Capture the cell that displays the provided text and extract its (x, y) central coordinate. 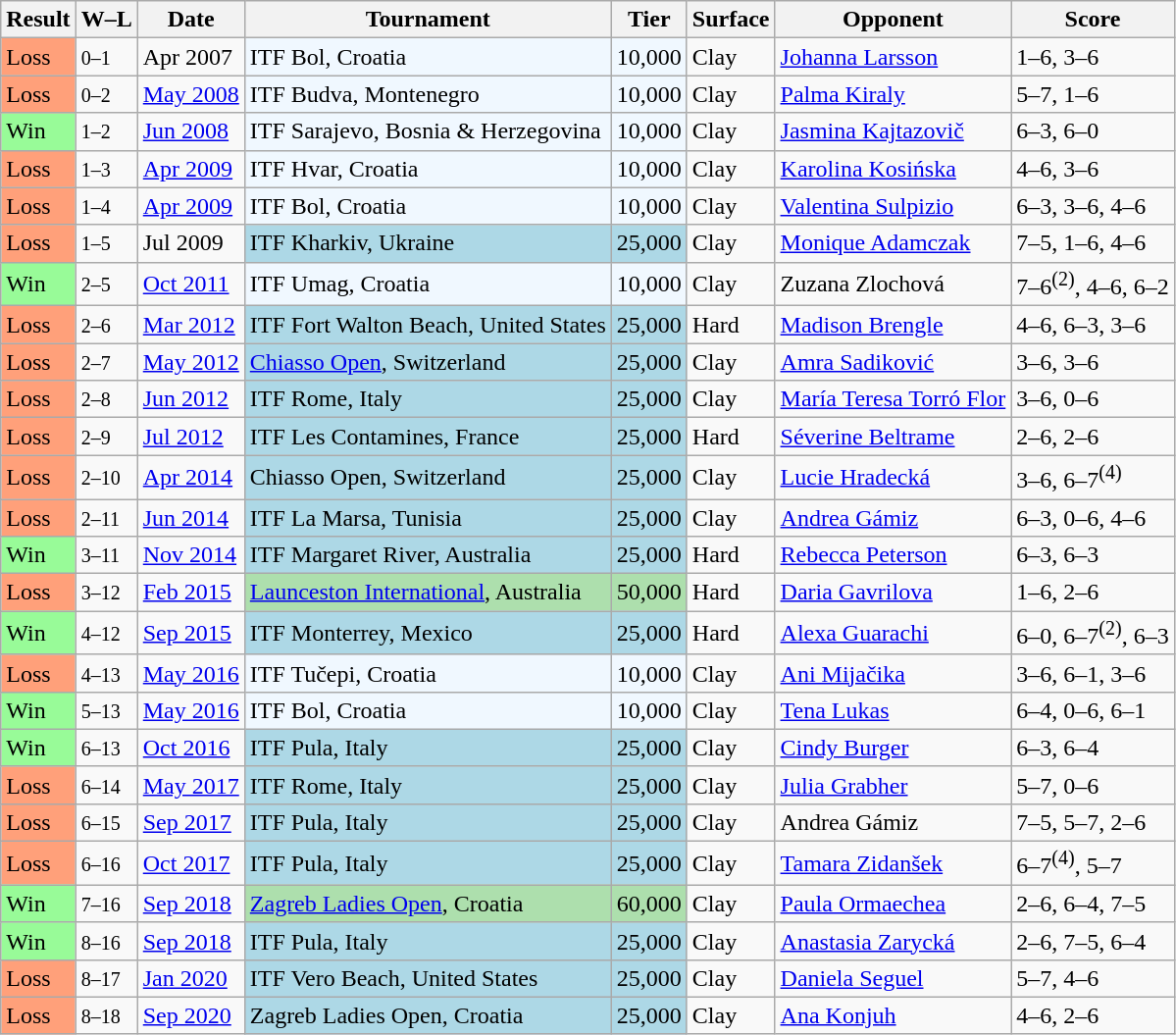
3–6, 6–1, 3–6 (1093, 673)
4–6, 3–6 (1093, 169)
7–6(2), 4–6, 6–2 (1093, 285)
Tier (649, 20)
1–4 (106, 206)
Feb 2015 (190, 593)
Ani Mijačika (893, 673)
1–3 (106, 169)
Séverine Beltrame (893, 437)
6–3, 0–6, 4–6 (1093, 518)
Amra Sadiković (893, 362)
Oct 2011 (190, 285)
María Teresa Torró Flor (893, 399)
ITF Fort Walton Beach, United States (428, 325)
Result (38, 20)
60,000 (649, 904)
8–16 (106, 941)
2–6 (106, 325)
ITF Budva, Montenegro (428, 94)
2–10 (106, 477)
Launceston International, Australia (428, 593)
0–2 (106, 94)
6–3, 6–3 (1093, 555)
3–12 (106, 593)
6–4, 0–6, 6–1 (1093, 710)
4–6, 2–6 (1093, 1015)
Tournament (428, 20)
Johanna Larsson (893, 57)
Tena Lukas (893, 710)
May 2017 (190, 785)
Jan 2020 (190, 978)
2–8 (106, 399)
1–6, 2–6 (1093, 593)
Date (190, 20)
5–7, 4–6 (1093, 978)
Karolina Kosińska (893, 169)
2–9 (106, 437)
8–17 (106, 978)
ITF Les Contamines, France (428, 437)
Jun 2012 (190, 399)
Madison Brengle (893, 325)
2–6, 7–5, 6–4 (1093, 941)
Jasmina Kajtazovič (893, 131)
ITF Umag, Croatia (428, 285)
4–6, 6–3, 3–6 (1093, 325)
3–6, 0–6 (1093, 399)
3–6, 6–7(4) (1093, 477)
7–5, 5–7, 2–6 (1093, 823)
ITF Kharkiv, Ukraine (428, 243)
Nov 2014 (190, 555)
Apr 2014 (190, 477)
Daria Gavrilova (893, 593)
Rebecca Peterson (893, 555)
6–0, 6–7(2), 6–3 (1093, 634)
Cindy Burger (893, 748)
W–L (106, 20)
2–6, 6–4, 7–5 (1093, 904)
1–2 (106, 131)
Oct 2016 (190, 748)
Julia Grabher (893, 785)
ITF Vero Beach, United States (428, 978)
2–5 (106, 285)
ITF Margaret River, Australia (428, 555)
Oct 2017 (190, 863)
Daniela Seguel (893, 978)
Mar 2012 (190, 325)
Apr 2007 (190, 57)
4–12 (106, 634)
2–6, 2–6 (1093, 437)
ITF Sarajevo, Bosnia & Herzegovina (428, 131)
8–18 (106, 1015)
5–7, 1–6 (1093, 94)
Ana Konjuh (893, 1015)
6–13 (106, 748)
Anastasia Zarycká (893, 941)
6–7(4), 5–7 (1093, 863)
Alexa Guarachi (893, 634)
Jul 2012 (190, 437)
Monique Adamczak (893, 243)
Sep 2015 (190, 634)
6–16 (106, 863)
50,000 (649, 593)
2–7 (106, 362)
Score (1093, 20)
5–7, 0–6 (1093, 785)
6–15 (106, 823)
6–3, 3–6, 4–6 (1093, 206)
Paula Ormaechea (893, 904)
Surface (731, 20)
ITF Monterrey, Mexico (428, 634)
Palma Kiraly (893, 94)
0–1 (106, 57)
Jun 2008 (190, 131)
Opponent (893, 20)
May 2012 (190, 362)
Tamara Zidanšek (893, 863)
3–6, 3–6 (1093, 362)
7–5, 1–6, 4–6 (1093, 243)
5–13 (106, 710)
May 2008 (190, 94)
ITF Hvar, Croatia (428, 169)
Jul 2009 (190, 243)
Sep 2017 (190, 823)
Valentina Sulpizio (893, 206)
Lucie Hradecká (893, 477)
4–13 (106, 673)
6–14 (106, 785)
6–3, 6–0 (1093, 131)
1–5 (106, 243)
6–3, 6–4 (1093, 748)
ITF Tučepi, Croatia (428, 673)
Jun 2014 (190, 518)
ITF La Marsa, Tunisia (428, 518)
7–16 (106, 904)
Zuzana Zlochová (893, 285)
2–11 (106, 518)
1–6, 3–6 (1093, 57)
3–11 (106, 555)
Sep 2020 (190, 1015)
